Determine the [x, y] coordinate at the center of the cell enclosing the given text.  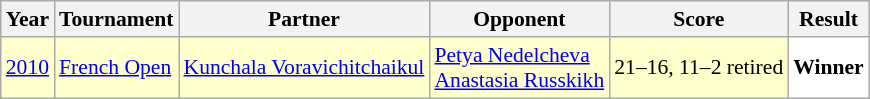
Partner [304, 19]
French Open [116, 68]
Year [28, 19]
21–16, 11–2 retired [698, 68]
2010 [28, 68]
Winner [828, 68]
Opponent [519, 19]
Tournament [116, 19]
Score [698, 19]
Result [828, 19]
Kunchala Voravichitchaikul [304, 68]
Petya Nedelcheva Anastasia Russkikh [519, 68]
